From the cell containing the given text, extract its center point as [X, Y] coordinate. 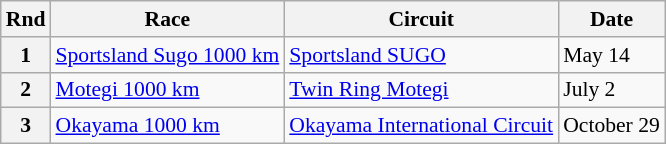
Sportsland SUGO [421, 55]
Sportsland Sugo 1000 km [167, 55]
Date [612, 19]
1 [26, 55]
Rnd [26, 19]
2 [26, 90]
Motegi 1000 km [167, 90]
Circuit [421, 19]
July 2 [612, 90]
May 14 [612, 55]
Twin Ring Motegi [421, 90]
October 29 [612, 126]
3 [26, 126]
Okayama International Circuit [421, 126]
Race [167, 19]
Okayama 1000 km [167, 126]
